Detect which cell encompasses the target text, then output its (x, y) center coordinate. 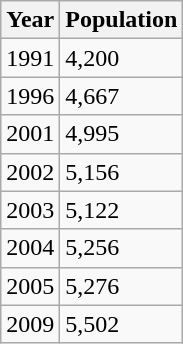
4,995 (122, 134)
4,200 (122, 58)
5,156 (122, 172)
2004 (30, 248)
5,122 (122, 210)
Year (30, 20)
1991 (30, 58)
2001 (30, 134)
Population (122, 20)
1996 (30, 96)
4,667 (122, 96)
2005 (30, 286)
5,276 (122, 286)
5,502 (122, 324)
5,256 (122, 248)
2002 (30, 172)
2009 (30, 324)
2003 (30, 210)
